Capture the cell that displays the provided text and extract its (x, y) central coordinate. 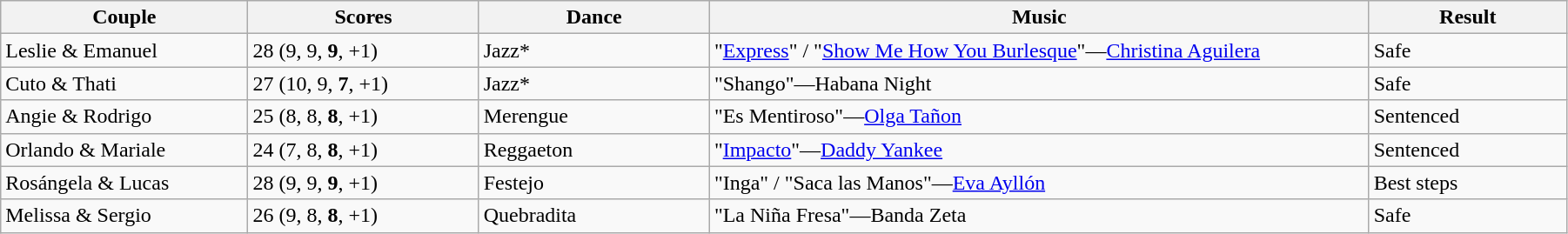
Dance (593, 17)
27 (10, 9, 7, +1) (364, 84)
Quebradita (593, 216)
Merengue (593, 117)
Scores (364, 17)
Festejo (593, 183)
"Es Mentiroso"—Olga Tañon (1039, 117)
Leslie & Emanuel (124, 50)
Angie & Rodrigo (124, 117)
Melissa & Sergio (124, 216)
24 (7, 8, 8, +1) (364, 150)
Music (1039, 17)
Orlando & Mariale (124, 150)
26 (9, 8, 8, +1) (364, 216)
Result (1467, 17)
Cuto & Thati (124, 84)
Best steps (1467, 183)
Rosángela & Lucas (124, 183)
"La Niña Fresa"—Banda Zeta (1039, 216)
"Express" / "Show Me How You Burlesque"—Christina Aguilera (1039, 50)
"Inga" / "Saca las Manos"—Eva Ayllón (1039, 183)
"Impacto"—Daddy Yankee (1039, 150)
"Shango"—Habana Night (1039, 84)
25 (8, 8, 8, +1) (364, 117)
Reggaeton (593, 150)
Couple (124, 17)
